Scan for the cell matching the given text and deliver its [x, y] coordinate at center. 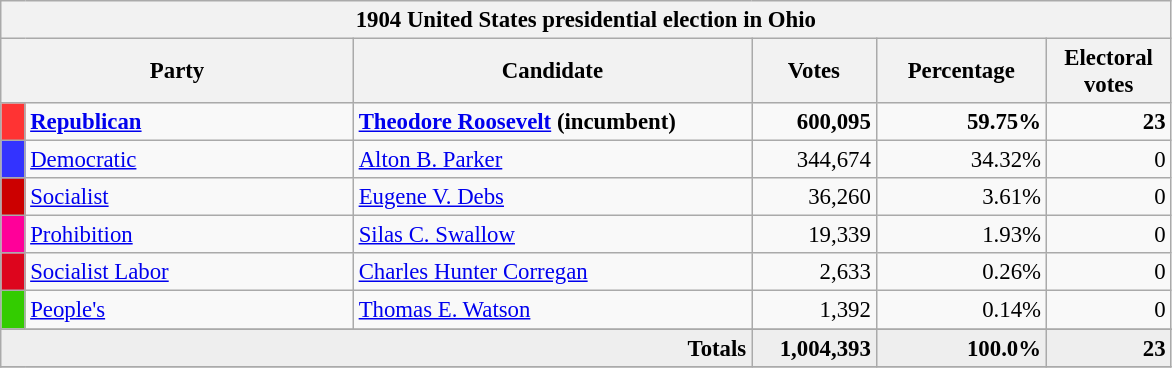
Democratic [189, 160]
19,339 [814, 235]
Silas C. Swallow [552, 235]
59.75% [961, 122]
Prohibition [189, 235]
Charles Hunter Corregan [552, 273]
Theodore Roosevelt (incumbent) [552, 122]
Candidate [552, 72]
Electoral votes [1108, 72]
Socialist Labor [189, 273]
34.32% [961, 160]
Alton B. Parker [552, 160]
1,392 [814, 310]
Socialist [189, 197]
1.93% [961, 235]
2,633 [814, 273]
100.0% [961, 348]
36,260 [814, 197]
344,674 [814, 160]
Republican [189, 122]
3.61% [961, 197]
0.26% [961, 273]
Percentage [961, 72]
Votes [814, 72]
Thomas E. Watson [552, 310]
1904 United States presidential election in Ohio [586, 20]
Eugene V. Debs [552, 197]
Party [178, 72]
Totals [376, 348]
1,004,393 [814, 348]
600,095 [814, 122]
0.14% [961, 310]
People's [189, 310]
